From the cell containing the given text, extract its center point as [x, y] coordinate. 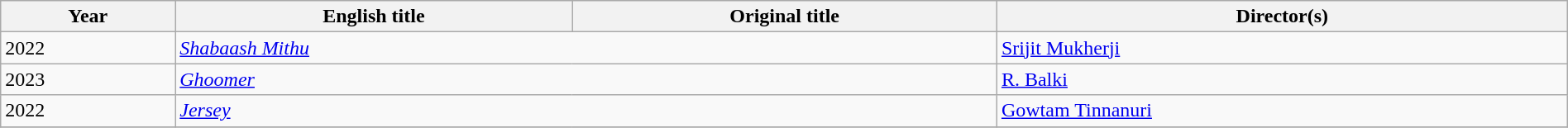
Year [88, 17]
Shabaash Mithu [586, 48]
Original title [784, 17]
English title [374, 17]
Gowtam Tinnanuri [1282, 111]
R. Balki [1282, 79]
Ghoomer [586, 79]
2023 [88, 79]
Jersey [586, 111]
Srijit Mukherji [1282, 48]
Director(s) [1282, 17]
